Return the [x, y] coordinate for the center point of the cell that contains the specified text.  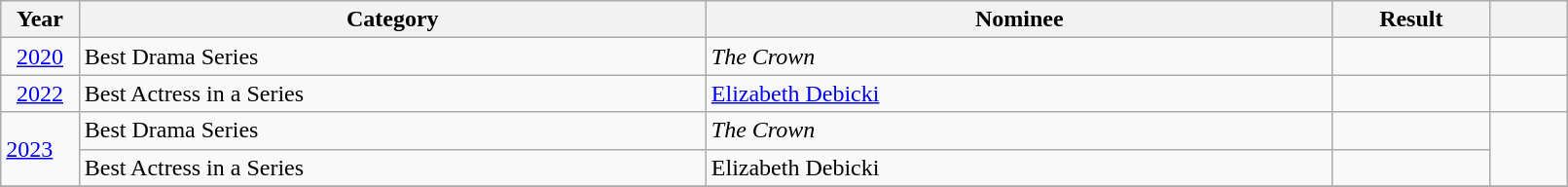
Nominee [1019, 19]
2022 [40, 93]
2020 [40, 56]
Category [392, 19]
2023 [40, 149]
Result [1411, 19]
Year [40, 19]
